Return the [X, Y] coordinate for the center point of the cell that contains the specified text.  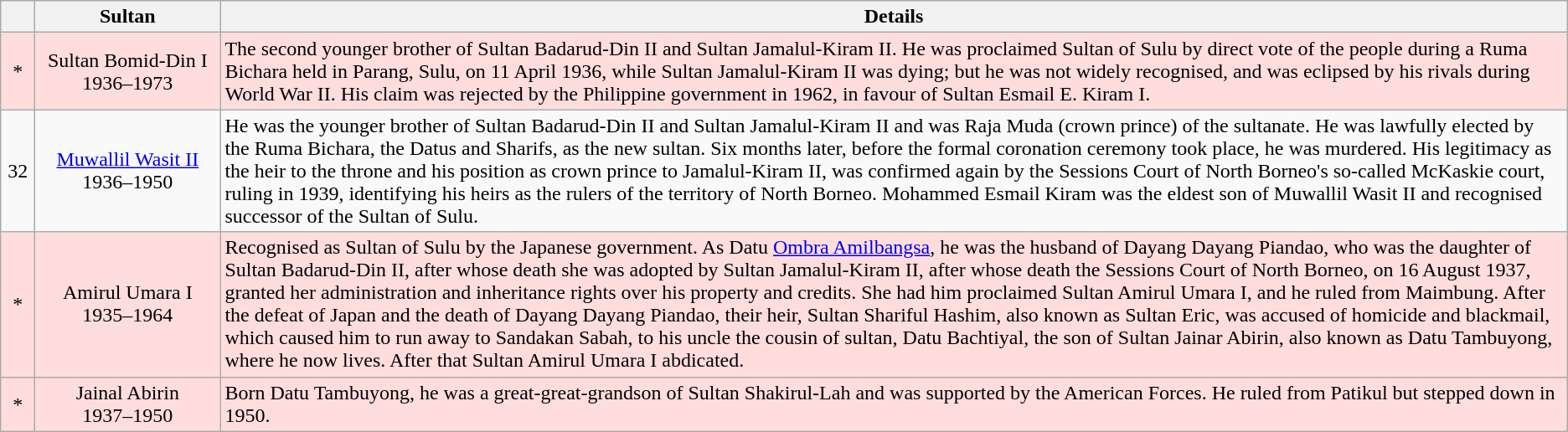
Jainal Abirin1937–1950 [127, 404]
Muwallil Wasit II1936–1950 [127, 171]
Details [894, 17]
Amirul Umara I1935–1964 [127, 305]
32 [18, 171]
Sultan Bomid-Din I1936–1973 [127, 71]
Sultan [127, 17]
